Output the [x, y] coordinate of the center of the cell containing the given text.  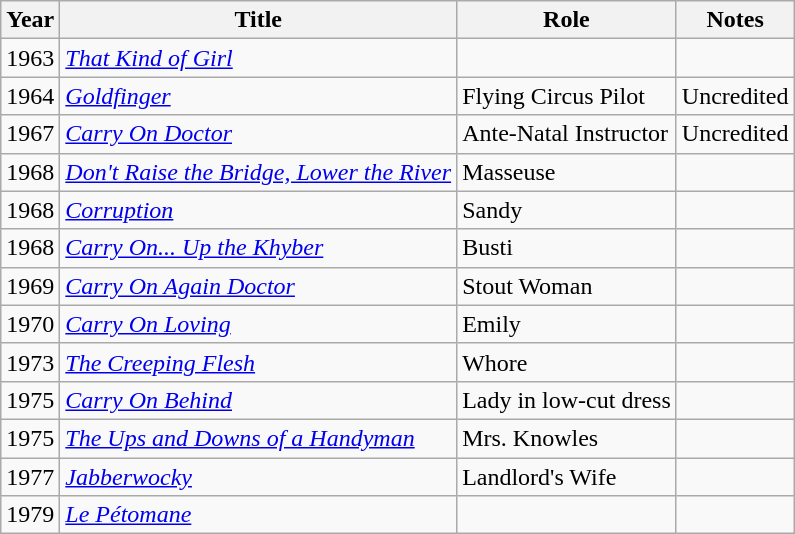
Stout Woman [567, 286]
Sandy [567, 210]
The Ups and Downs of a Handyman [258, 438]
Role [567, 20]
Mrs. Knowles [567, 438]
Notes [735, 20]
Lady in low-cut dress [567, 400]
Le Pétomane [258, 515]
Don't Raise the Bridge, Lower the River [258, 172]
That Kind of Girl [258, 58]
1979 [30, 515]
1973 [30, 362]
Carry On Loving [258, 324]
Carry On Behind [258, 400]
1977 [30, 477]
Carry On Again Doctor [258, 286]
1969 [30, 286]
Corruption [258, 210]
Whore [567, 362]
Title [258, 20]
1970 [30, 324]
Emily [567, 324]
Ante-Natal Instructor [567, 134]
Flying Circus Pilot [567, 96]
1963 [30, 58]
The Creeping Flesh [258, 362]
1967 [30, 134]
Year [30, 20]
Masseuse [567, 172]
Busti [567, 248]
Landlord's Wife [567, 477]
Carry On Doctor [258, 134]
Goldfinger [258, 96]
Jabberwocky [258, 477]
1964 [30, 96]
Carry On... Up the Khyber [258, 248]
